Search for the cell housing the specified text and yield its [X, Y] center coordinate. 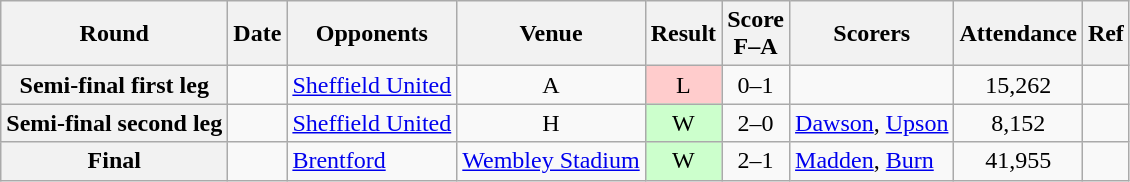
Opponents [372, 34]
Venue [551, 34]
Scorers [872, 34]
Round [114, 34]
Dawson, Upson [872, 123]
A [551, 85]
Attendance [1018, 34]
15,262 [1018, 85]
41,955 [1018, 161]
Final [114, 161]
Date [258, 34]
0–1 [756, 85]
Semi-final first leg [114, 85]
2–0 [756, 123]
Result [683, 34]
2–1 [756, 161]
Ref [1106, 34]
ScoreF–A [756, 34]
Wembley Stadium [551, 161]
L [683, 85]
Madden, Burn [872, 161]
Semi-final second leg [114, 123]
8,152 [1018, 123]
Brentford [372, 161]
H [551, 123]
